Detect which cell encompasses the target text, then output its (X, Y) center coordinate. 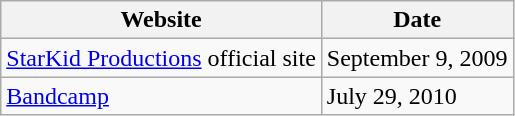
Website (162, 20)
September 9, 2009 (417, 58)
Date (417, 20)
July 29, 2010 (417, 96)
Bandcamp (162, 96)
StarKid Productions official site (162, 58)
